Capture the cell that displays the provided text and extract its (X, Y) central coordinate. 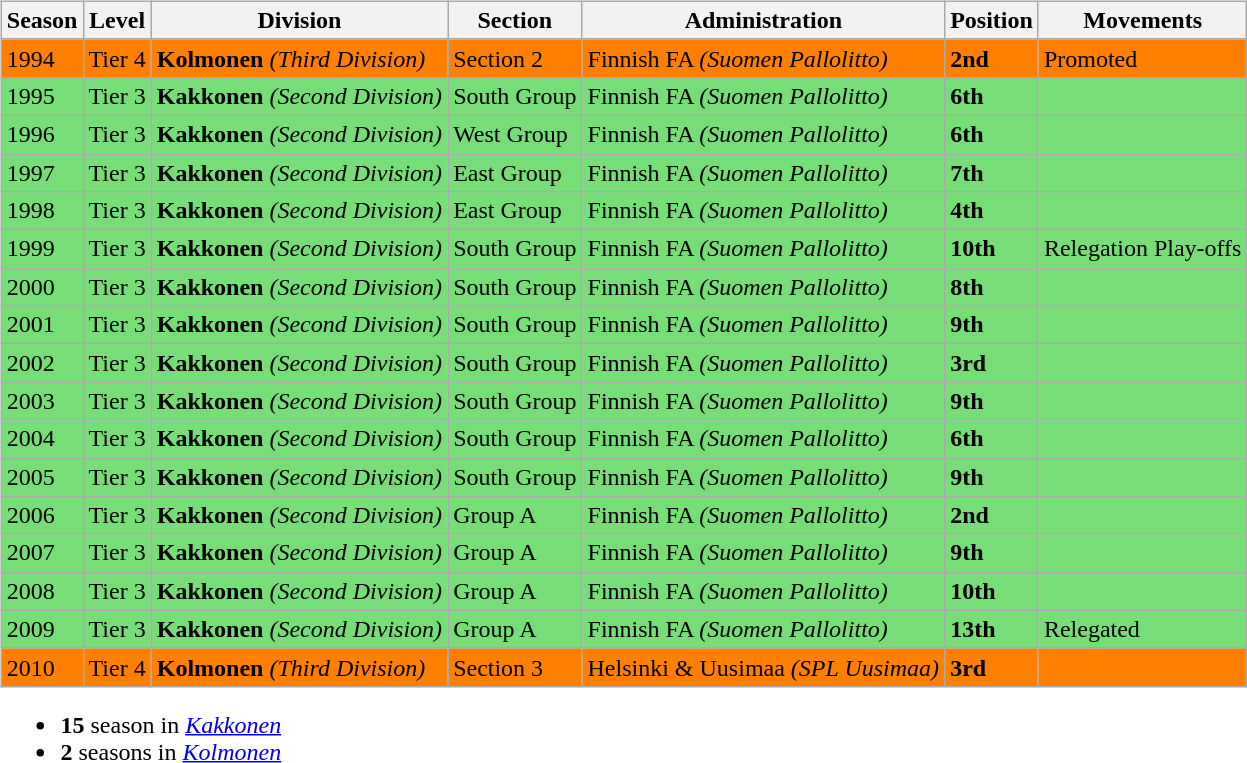
West Group (515, 134)
2000 (42, 287)
Administration (764, 20)
Division (299, 20)
7th (992, 173)
1996 (42, 134)
13th (992, 629)
1995 (42, 96)
Season (42, 20)
Section 2 (515, 58)
Relegated (1142, 629)
1994 (42, 58)
2004 (42, 439)
Section (515, 20)
Promoted (1142, 58)
4th (992, 211)
Section 3 (515, 667)
Helsinki & Uusimaa (SPL Uusimaa) (764, 667)
8th (992, 287)
1997 (42, 173)
2003 (42, 401)
2006 (42, 515)
Relegation Play-offs (1142, 249)
2009 (42, 629)
2002 (42, 363)
2008 (42, 591)
Movements (1142, 20)
2005 (42, 477)
Level (117, 20)
2001 (42, 325)
2007 (42, 553)
2010 (42, 667)
1998 (42, 211)
1999 (42, 249)
Position (992, 20)
